Search for the cell housing the specified text and yield its (X, Y) center coordinate. 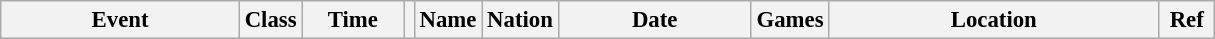
Date (654, 20)
Games (790, 20)
Event (120, 20)
Class (270, 20)
Name (448, 20)
Time (353, 20)
Location (994, 20)
Ref (1187, 20)
Nation (520, 20)
